For the text-containing cell, return its midpoint in [x, y] coordinate format. 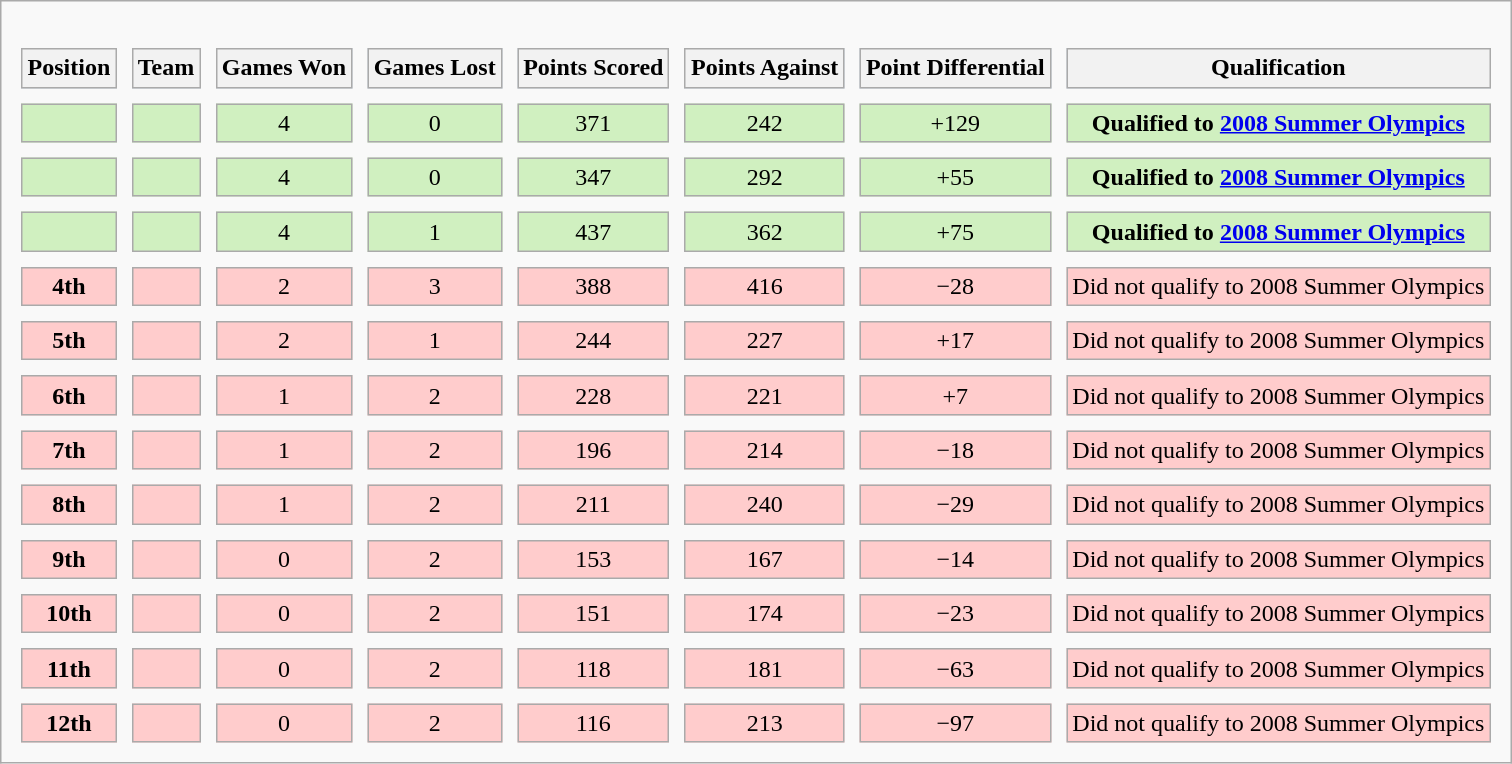
196 [594, 450]
116 [594, 723]
Point Differential [956, 68]
244 [594, 341]
6th [68, 396]
153 [594, 559]
−63 [956, 668]
Games Lost [434, 68]
+7 [956, 396]
347 [594, 177]
Games Won [284, 68]
4th [68, 287]
118 [594, 668]
11th [68, 668]
+75 [956, 232]
240 [765, 505]
362 [765, 232]
228 [594, 396]
+17 [956, 341]
7th [68, 450]
416 [765, 287]
−14 [956, 559]
181 [765, 668]
8th [68, 505]
+129 [956, 123]
Team [166, 68]
211 [594, 505]
371 [594, 123]
9th [68, 559]
174 [765, 614]
388 [594, 287]
151 [594, 614]
−97 [956, 723]
12th [68, 723]
10th [68, 614]
+55 [956, 177]
−29 [956, 505]
−18 [956, 450]
3 [434, 287]
Points Scored [594, 68]
Points Against [765, 68]
227 [765, 341]
221 [765, 396]
292 [765, 177]
5th [68, 341]
167 [765, 559]
−23 [956, 614]
242 [765, 123]
Position [68, 68]
−28 [956, 287]
214 [765, 450]
Qualification [1278, 68]
437 [594, 232]
213 [765, 723]
